Scan for the cell matching the given text and deliver its (X, Y) coordinate at center. 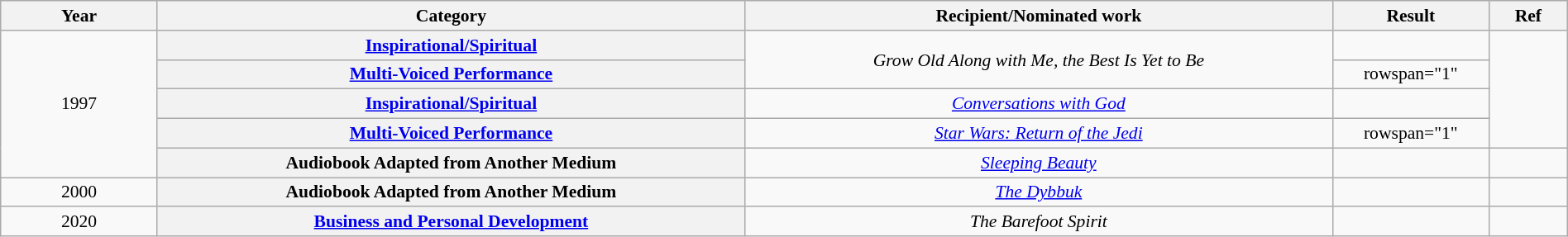
The Dybbuk (1039, 192)
Conversations with God (1039, 104)
Star Wars: Return of the Jedi (1039, 134)
Grow Old Along with Me, the Best Is Yet to Be (1039, 59)
1997 (79, 104)
2000 (79, 192)
Recipient/Nominated work (1039, 16)
Year (79, 16)
Ref (1528, 16)
The Barefoot Spirit (1039, 222)
Business and Personal Development (451, 222)
2020 (79, 222)
Result (1411, 16)
Category (451, 16)
Sleeping Beauty (1039, 163)
